Return (x, y) of the center of cell containing provided text 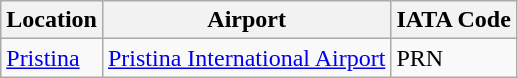
Pristina (52, 58)
PRN (454, 58)
Pristina International Airport (246, 58)
Location (52, 20)
IATA Code (454, 20)
Airport (246, 20)
